Determine the (X, Y) coordinate at the center of the cell enclosing the given text.  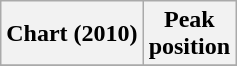
Chart (2010) (72, 34)
Peakposition (189, 34)
